From the cell containing the given text, extract its center point as [x, y] coordinate. 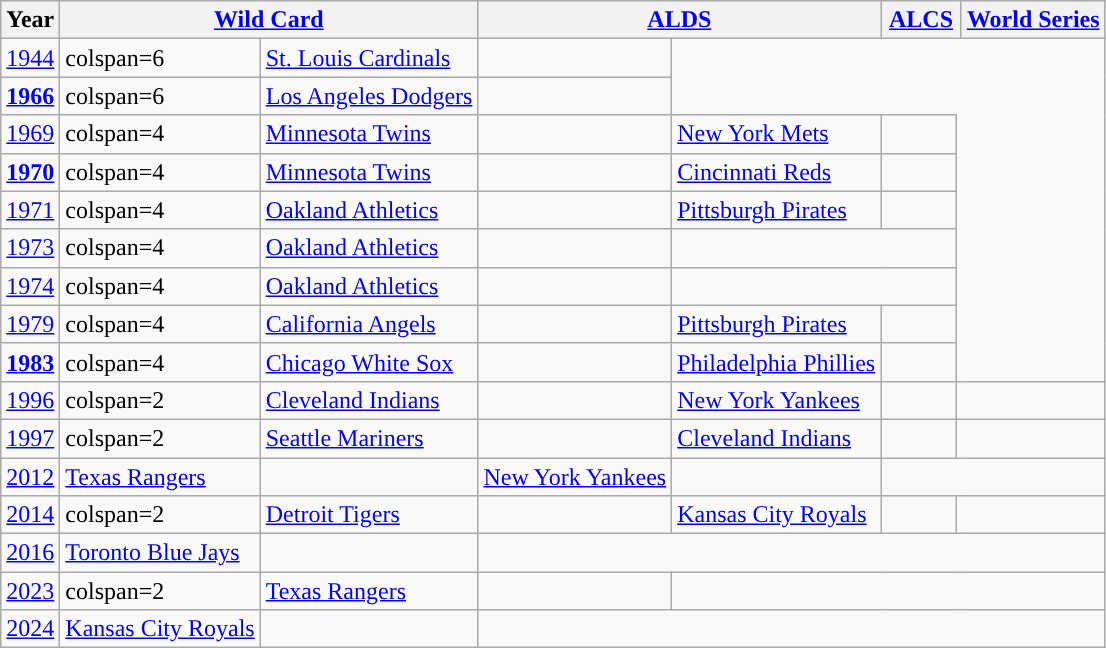
Chicago White Sox [369, 362]
1966 [30, 96]
Toronto Blue Jays [160, 553]
2012 [30, 477]
2014 [30, 515]
Cincinnati Reds [776, 172]
1970 [30, 172]
Wild Card [269, 20]
1973 [30, 248]
Los Angeles Dodgers [369, 96]
St. Louis Cardinals [369, 58]
World Series [1033, 20]
1971 [30, 210]
1996 [30, 400]
California Angels [369, 324]
Seattle Mariners [369, 438]
1979 [30, 324]
Detroit Tigers [369, 515]
2023 [30, 591]
ALCS [922, 20]
1974 [30, 286]
New York Mets [776, 134]
1983 [30, 362]
2016 [30, 553]
Year [30, 20]
1997 [30, 438]
Philadelphia Phillies [776, 362]
1944 [30, 58]
2024 [30, 629]
ALDS [680, 20]
1969 [30, 134]
